Capture the cell that displays the provided text and extract its (X, Y) central coordinate. 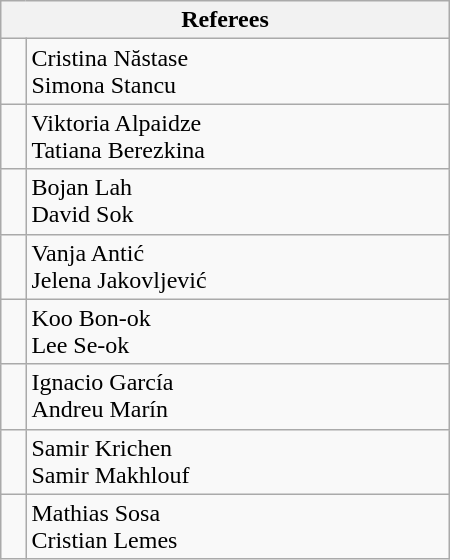
Samir KrichenSamir Makhlouf (238, 462)
Koo Bon-okLee Se-ok (238, 332)
Cristina NăstaseSimona Stancu (238, 72)
Vanja AntićJelena Jakovljević (238, 266)
Viktoria AlpaidzeTatiana Berezkina (238, 136)
Referees (225, 20)
Ignacio GarcíaAndreu Marín (238, 396)
Mathias SosaCristian Lemes (238, 526)
Bojan LahDavid Sok (238, 202)
